From the cell containing the given text, extract its center point as [x, y] coordinate. 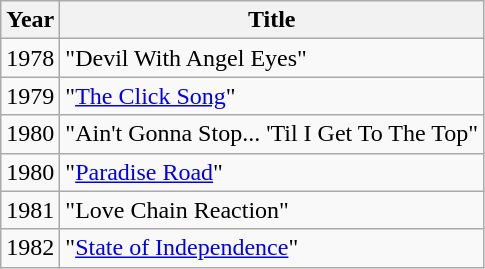
1979 [30, 96]
Title [272, 20]
"The Click Song" [272, 96]
"State of Independence" [272, 248]
1978 [30, 58]
"Paradise Road" [272, 172]
Year [30, 20]
"Ain't Gonna Stop... 'Til I Get To The Top" [272, 134]
1982 [30, 248]
1981 [30, 210]
"Devil With Angel Eyes" [272, 58]
"Love Chain Reaction" [272, 210]
